Provide the (x, y) coordinate of the cell's center where the given text is located.  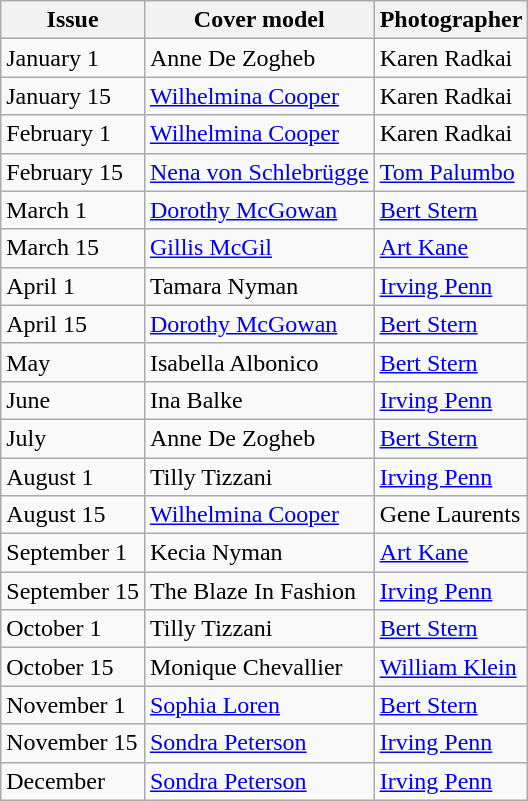
Gillis McGil (259, 248)
April 15 (73, 324)
Nena von Schlebrügge (259, 172)
January 15 (73, 96)
September 15 (73, 591)
Sophia Loren (259, 705)
December (73, 781)
Ina Balke (259, 400)
August 15 (73, 515)
February 1 (73, 134)
January 1 (73, 58)
June (73, 400)
July (73, 438)
Isabella Albonico (259, 362)
Tom Palumbo (451, 172)
October 1 (73, 629)
November 15 (73, 743)
Gene Laurents (451, 515)
March 15 (73, 248)
April 1 (73, 286)
February 15 (73, 172)
November 1 (73, 705)
Monique Chevallier (259, 667)
August 1 (73, 477)
The Blaze In Fashion (259, 591)
Kecia Nyman (259, 553)
Cover model (259, 20)
Tamara Nyman (259, 286)
October 15 (73, 667)
Issue (73, 20)
March 1 (73, 210)
William Klein (451, 667)
May (73, 362)
Photographer (451, 20)
September 1 (73, 553)
